Pinpoint the cell where the given text exists, returning its (x, y) midpoint coordinate. 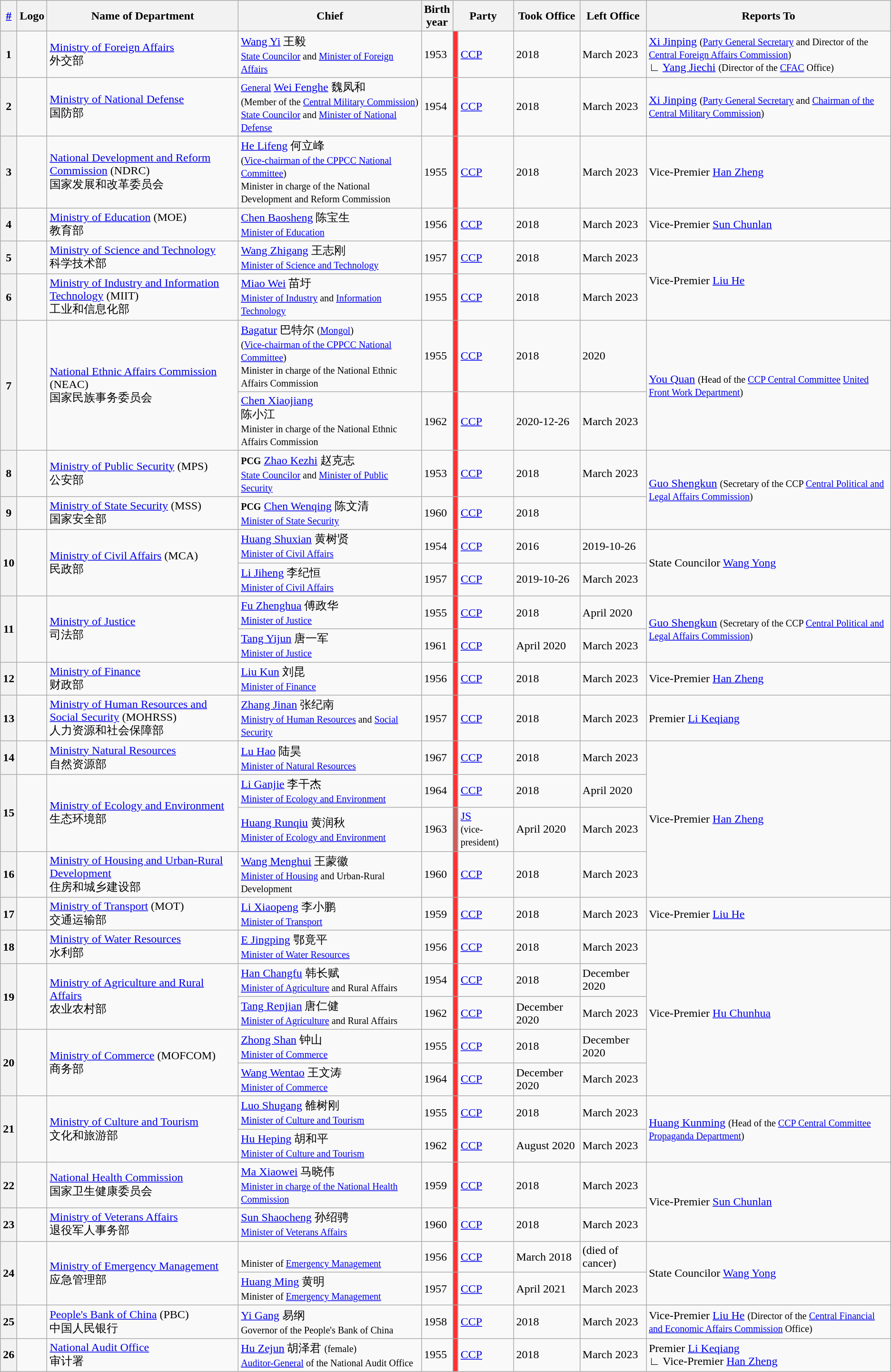
11 (9, 629)
1963 (437, 829)
Ministry of Water Resources水利部 (143, 947)
Ma Xiaowei 马晓伟Minister in charge of the National Health Commission (330, 1185)
Wang Menghui 王蒙徽Minister of Housing and Urban-Rural Development (330, 874)
Ministry of Veterans Affairs退役军人事务部 (143, 1225)
Ministry of National Defense国防部 (143, 107)
23 (9, 1225)
Ministry of Housing and Urban-Rural Development住房和城乡建设部 (143, 874)
Tang Yijun 唐一军Minister of Justice (330, 646)
Ministry Natural Resources自然资源部 (143, 758)
Ministry of Science and Technology科学技术部 (143, 258)
Ministry of Commerce (MOFCOM)商务部 (143, 1063)
Ministry of Justice司法部 (143, 629)
Vice-Premier Liu He (Director of the Central Financial and Economic Affairs Commission Office) (769, 1322)
18 (9, 947)
Vice-Premier Hu Chunhua (769, 1013)
Took Office (546, 16)
Reports To (769, 16)
PCG Zhao Kezhi 赵克志State Councilor and Minister of Public Security (330, 473)
PCG Chen Wenqing 陈文清Minister of State Security (330, 513)
7 (9, 385)
Lu Hao 陆昊Minister of Natural Resources (330, 758)
21 (9, 1129)
2020 (613, 356)
4 (9, 224)
Ministry of Human Resources and Social Security (MOHRSS)人力资源和社会保障部 (143, 718)
Li Xiaopeng 李小鹏Minister of Transport (330, 914)
Party (483, 16)
Chen Baosheng 陈宝生Minister of Education (330, 224)
17 (9, 914)
Fu Zhenghua 傅政华Minister of Justice (330, 613)
Logo (32, 16)
Hu Zejun 胡泽君 (female) Auditor-General of the National Audit Office (330, 1355)
Ministry of State Security (MSS)国家安全部 (143, 513)
Liu Kun 刘昆Minister of Finance (330, 679)
1967 (437, 758)
Wang Yi 王毅State Councilor and Minister of Foreign Affairs (330, 54)
3 (9, 172)
Chief (330, 16)
1 (9, 54)
Ministry of Agriculture and Rural Affairs农业农村部 (143, 997)
April 2021 (546, 1289)
Bagatur 巴特尔 (Mongol)(Vice-chairman of the CPPCC National Committee)Minister in charge of the National Ethnic Affairs Commission (330, 356)
6 (9, 297)
Wang Wentao 王文涛Minister of Commerce (330, 1079)
Premier Li Keqiang (769, 718)
Tang Renjian 唐仁健Minister of Agriculture and Rural Affairs (330, 1013)
Zhong Shan 钟山Minister of Commerce (330, 1046)
Luo Shugang 雒树刚Minister of Culture and Tourism (330, 1113)
Ministry of Ecology and Environment生态环境部 (143, 813)
13 (9, 718)
August 2020 (546, 1146)
2 (9, 107)
Minister of Emergency Management (330, 1257)
Ministry of Emergency Management应急管理部 (143, 1273)
Xi Jinping (Party General Secretary and Director of the Central Foreign Affairs Commission)∟ Yang Jiechi (Director of the CFAC Office) (769, 54)
He Lifeng 何立峰(Vice-chairman of the CPPCC National Committee)Minister in charge of the National Development and Reform Commission (330, 172)
(died of cancer) (613, 1257)
Li Ganjie 李干杰Minister of Ecology and Environment (330, 791)
E Jingping 鄂竟平Minister of Water Resources (330, 947)
General Wei Fenghe 魏凤和(Member of the Central Military Commission)State Councilor and Minister of National Defense (330, 107)
Chen Xiaojiang陈小江Minister in charge of the National Ethnic Affairs Commission (330, 421)
Li Jiheng 李纪恒Minister of Civil Affairs (330, 579)
24 (9, 1273)
Han Changfu 韩长赋Minister of Agriculture and Rural Affairs (330, 980)
Birthyear (437, 16)
People's Bank of China (PBC)中国人民银行 (143, 1322)
9 (9, 513)
26 (9, 1355)
National Development and Reform Commission (NDRC)国家发展和改革委员会 (143, 172)
Ministry of Foreign Affairs外交部 (143, 54)
Hu Heping 胡和平Minister of Culture and Tourism (330, 1146)
Ministry of Finance财政部 (143, 679)
15 (9, 813)
Huang Kunming (Head of the CCP Central Committee Propaganda Department) (769, 1129)
Left Office (613, 16)
Ministry of Public Security (MPS)公安部 (143, 473)
16 (9, 874)
Huang Runqiu 黄润秋Minister of Ecology and Environment (330, 829)
Name of Department (143, 16)
Ministry of Industry and Information Technology (MIIT)工业和信息化部 (143, 297)
JS(vice-president) (485, 829)
8 (9, 473)
2020-12-26 (546, 421)
Xi Jinping (Party General Secretary and Chairman of the Central Military Commission) (769, 107)
14 (9, 758)
Yi Gang 易纲Governor of the People's Bank of China (330, 1322)
Huang Ming 黄明Minister of Emergency Management (330, 1289)
Zhang Jinan 张纪南Ministry of Human Resources and Social Security (330, 718)
1961 (437, 646)
20 (9, 1063)
# (9, 16)
5 (9, 258)
Wang Zhigang 王志刚Minister of Science and Technology (330, 258)
19 (9, 997)
National Audit Office审计署 (143, 1355)
Ministry of Culture and Tourism文化和旅游部 (143, 1129)
Premier Li Keqiang∟ Vice-Premier Han Zheng (769, 1355)
1958 (437, 1322)
10 (9, 563)
National Ethnic Affairs Commission (NEAC)国家民族事务委员会 (143, 385)
Ministry of Civil Affairs (MCA)民政部 (143, 563)
Sun Shaocheng 孙绍骋Minister of Veterans Affairs (330, 1225)
Miao Wei 苗圩Minister of Industry and Information Technology (330, 297)
Ministry of Education (MOE)教育部 (143, 224)
Huang Shuxian 黄树贤Minister of Civil Affairs (330, 546)
National Health Commission国家卫生健康委员会 (143, 1185)
March 2018 (546, 1257)
Ministry of Transport (MOT)交通运输部 (143, 914)
2016 (546, 546)
12 (9, 679)
22 (9, 1185)
25 (9, 1322)
You Quan (Head of the CCP Central Committee United Front Work Department) (769, 385)
